Provide the [x, y] coordinate of the cell's center where the given text is located.  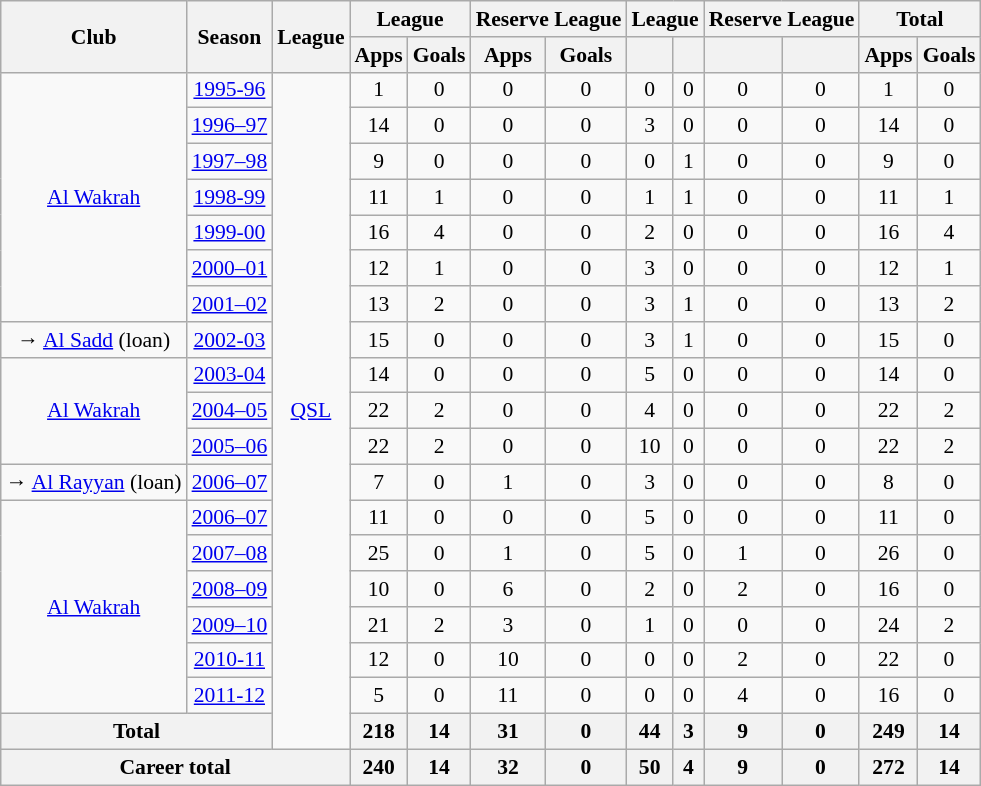
2003-04 [230, 375]
25 [379, 554]
31 [508, 732]
→ Al Sadd (loan) [94, 340]
2002-03 [230, 340]
21 [379, 625]
2010-11 [230, 660]
6 [508, 589]
2009–10 [230, 625]
Club [94, 36]
1998-99 [230, 197]
7 [379, 482]
2001–02 [230, 304]
1999-00 [230, 233]
1995-96 [230, 90]
249 [888, 732]
44 [650, 732]
2000–01 [230, 269]
272 [888, 767]
2008–09 [230, 589]
26 [888, 554]
32 [508, 767]
8 [888, 482]
1997–98 [230, 162]
2007–08 [230, 554]
50 [650, 767]
Season [230, 36]
2011-12 [230, 696]
→ Al Rayyan (loan) [94, 482]
218 [379, 732]
2005–06 [230, 447]
240 [379, 767]
QSL [310, 410]
24 [888, 625]
Career total [176, 767]
2004–05 [230, 411]
1996–97 [230, 126]
